Extract the [x, y] coordinate from the center of the cell holding the provided text.  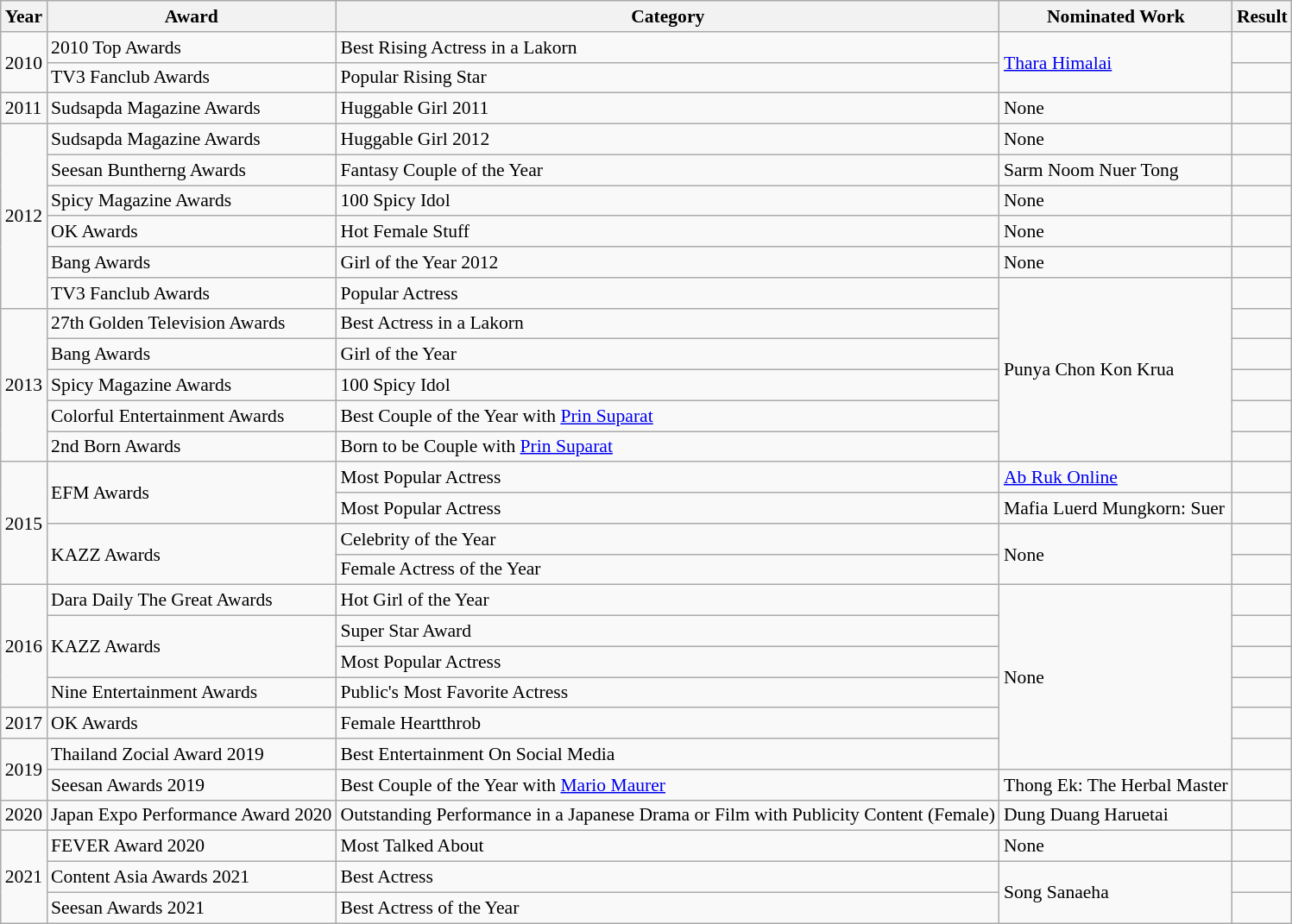
Huggable Girl 2011 [667, 109]
Thailand Zocial Award 2019 [192, 754]
FEVER Award 2020 [192, 846]
2016 [24, 646]
Fantasy Couple of the Year [667, 170]
27th Golden Television Awards [192, 324]
Song Sanaeha [1116, 892]
2015 [24, 524]
2019 [24, 770]
2013 [24, 385]
Content Asia Awards 2021 [192, 877]
Super Star Award [667, 632]
Nominated Work [1116, 16]
Ab Ruk Online [1116, 478]
Japan Expo Performance Award 2020 [192, 815]
Best Entertainment On Social Media [667, 754]
Female Heartthrob [667, 724]
2021 [24, 877]
Result [1262, 16]
Huggable Girl 2012 [667, 140]
2nd Born Awards [192, 447]
Best Actress [667, 877]
2017 [24, 724]
Hot Girl of the Year [667, 600]
2011 [24, 109]
Best Actress of the Year [667, 908]
Thara Himalai [1116, 62]
Seesan Awards 2019 [192, 785]
EFM Awards [192, 493]
Mafia Luerd Mungkorn: Suer [1116, 508]
Nine Entertainment Awards [192, 693]
Best Rising Actress in a Lakorn [667, 47]
Dara Daily The Great Awards [192, 600]
Girl of the Year [667, 355]
Colorful Entertainment Awards [192, 416]
Most Talked About [667, 846]
Seesan Awards 2021 [192, 908]
Born to be Couple with Prin Suparat [667, 447]
Category [667, 16]
Punya Chon Kon Krua [1116, 370]
Hot Female Stuff [667, 232]
2012 [24, 217]
Popular Actress [667, 293]
Year [24, 16]
Girl of the Year 2012 [667, 262]
Outstanding Performance in a Japanese Drama or Film with Publicity Content (Female) [667, 815]
Sarm Noom Nuer Tong [1116, 170]
Seesan Buntherng Awards [192, 170]
2010 [24, 62]
Best Couple of the Year with Mario Maurer [667, 785]
Best Couple of the Year with Prin Suparat [667, 416]
Public's Most Favorite Actress [667, 693]
2020 [24, 815]
Female Actress of the Year [667, 569]
Popular Rising Star [667, 78]
Celebrity of the Year [667, 539]
Thong Ek: The Herbal Master [1116, 785]
2010 Top Awards [192, 47]
Dung Duang Haruetai [1116, 815]
Award [192, 16]
Best Actress in a Lakorn [667, 324]
